Scan for the cell matching the given text and deliver its [X, Y] coordinate at center. 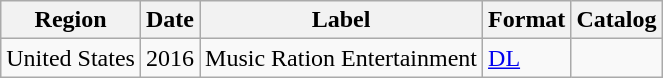
Region [71, 20]
Format [527, 20]
Music Ration Entertainment [342, 58]
DL [527, 58]
Catalog [616, 20]
Label [342, 20]
2016 [170, 58]
United States [71, 58]
Date [170, 20]
